For the text-containing cell, return its midpoint in [x, y] coordinate format. 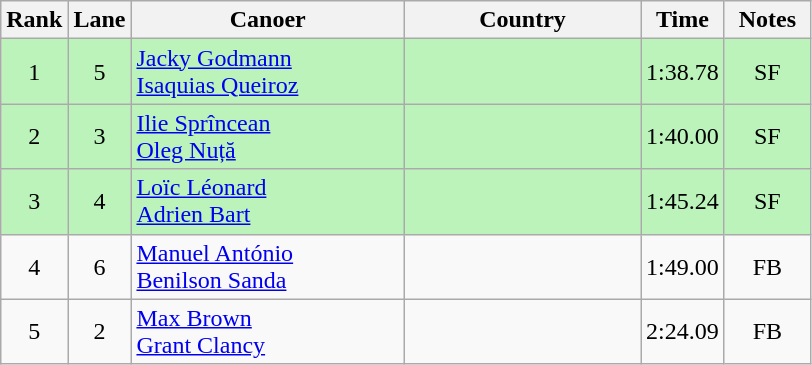
Country [522, 20]
Rank [34, 20]
1:40.00 [683, 136]
2:24.09 [683, 332]
Manuel AntónioBenilson Sanda [268, 266]
1 [34, 72]
1:49.00 [683, 266]
6 [100, 266]
Lane [100, 20]
Jacky GodmannIsaquias Queiroz [268, 72]
Max BrownGrant Clancy [268, 332]
Canoer [268, 20]
Time [683, 20]
1:38.78 [683, 72]
Loïc LéonardAdrien Bart [268, 202]
1:45.24 [683, 202]
Notes [767, 20]
Ilie SprînceanOleg Nuță [268, 136]
